Output the (X, Y) coordinate of the center of the cell containing the given text.  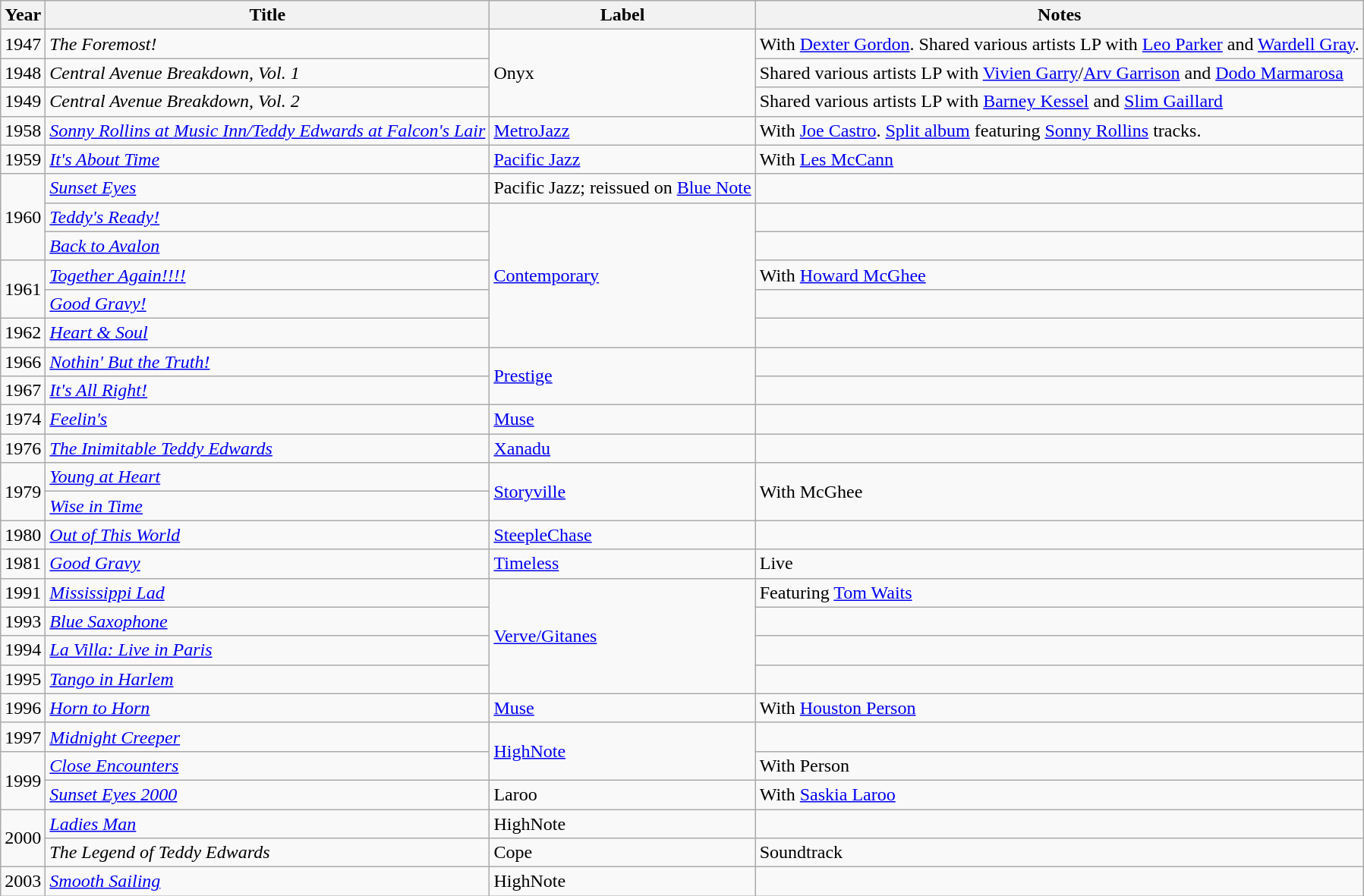
With Houston Person (1060, 708)
Wise in Time (267, 506)
Feelin's (267, 420)
Live (1060, 564)
Out of This World (267, 535)
Sunset Eyes (267, 188)
Blue Saxophone (267, 621)
The Inimitable Teddy Edwards (267, 448)
1959 (23, 159)
1967 (23, 391)
Cope (622, 853)
1960 (23, 217)
With McGhee (1060, 492)
1997 (23, 737)
1961 (23, 289)
Title (267, 15)
Mississippi Lad (267, 593)
Timeless (622, 564)
With Joe Castro. Split album featuring Sonny Rollins tracks. (1060, 130)
1949 (23, 102)
1979 (23, 492)
1958 (23, 130)
It's All Right! (267, 391)
1976 (23, 448)
Pacific Jazz (622, 159)
Label (622, 15)
Xanadu (622, 448)
Shared various artists LP with Barney Kessel and Slim Gaillard (1060, 102)
Good Gravy (267, 564)
2003 (23, 882)
Shared various artists LP with Vivien Garry/Arv Garrison and Dodo Marmarosa (1060, 73)
Pacific Jazz; reissued on Blue Note (622, 188)
1995 (23, 679)
Together Again!!!! (267, 275)
1962 (23, 332)
Central Avenue Breakdown, Vol. 2 (267, 102)
Heart & Soul (267, 332)
Verve/Gitanes (622, 636)
Ladies Man (267, 823)
Year (23, 15)
Tango in Harlem (267, 679)
Nothin' But the Truth! (267, 362)
Sunset Eyes 2000 (267, 794)
Good Gravy! (267, 303)
The Legend of Teddy Edwards (267, 853)
SteepleChase (622, 535)
1947 (23, 44)
Prestige (622, 376)
With Les McCann (1060, 159)
It's About Time (267, 159)
MetroJazz (622, 130)
Teddy's Ready! (267, 217)
2000 (23, 838)
Smooth Sailing (267, 882)
With Saskia Laroo (1060, 794)
Onyx (622, 73)
Back to Avalon (267, 246)
1991 (23, 593)
With Person (1060, 766)
1996 (23, 708)
1981 (23, 564)
With Dexter Gordon. Shared various artists LP with Leo Parker and Wardell Gray. (1060, 44)
Storyville (622, 492)
Close Encounters (267, 766)
The Foremost! (267, 44)
Notes (1060, 15)
Soundtrack (1060, 853)
Featuring Tom Waits (1060, 593)
1993 (23, 621)
Laroo (622, 794)
1974 (23, 420)
With Howard McGhee (1060, 275)
Horn to Horn (267, 708)
La Villa: Live in Paris (267, 650)
1948 (23, 73)
Midnight Creeper (267, 737)
Sonny Rollins at Music Inn/Teddy Edwards at Falcon's Lair (267, 130)
1994 (23, 650)
Young at Heart (267, 477)
Central Avenue Breakdown, Vol. 1 (267, 73)
1999 (23, 780)
Contemporary (622, 275)
1966 (23, 362)
1980 (23, 535)
